Identify which cell holds the provided text, then report its [X, Y] central coordinate. 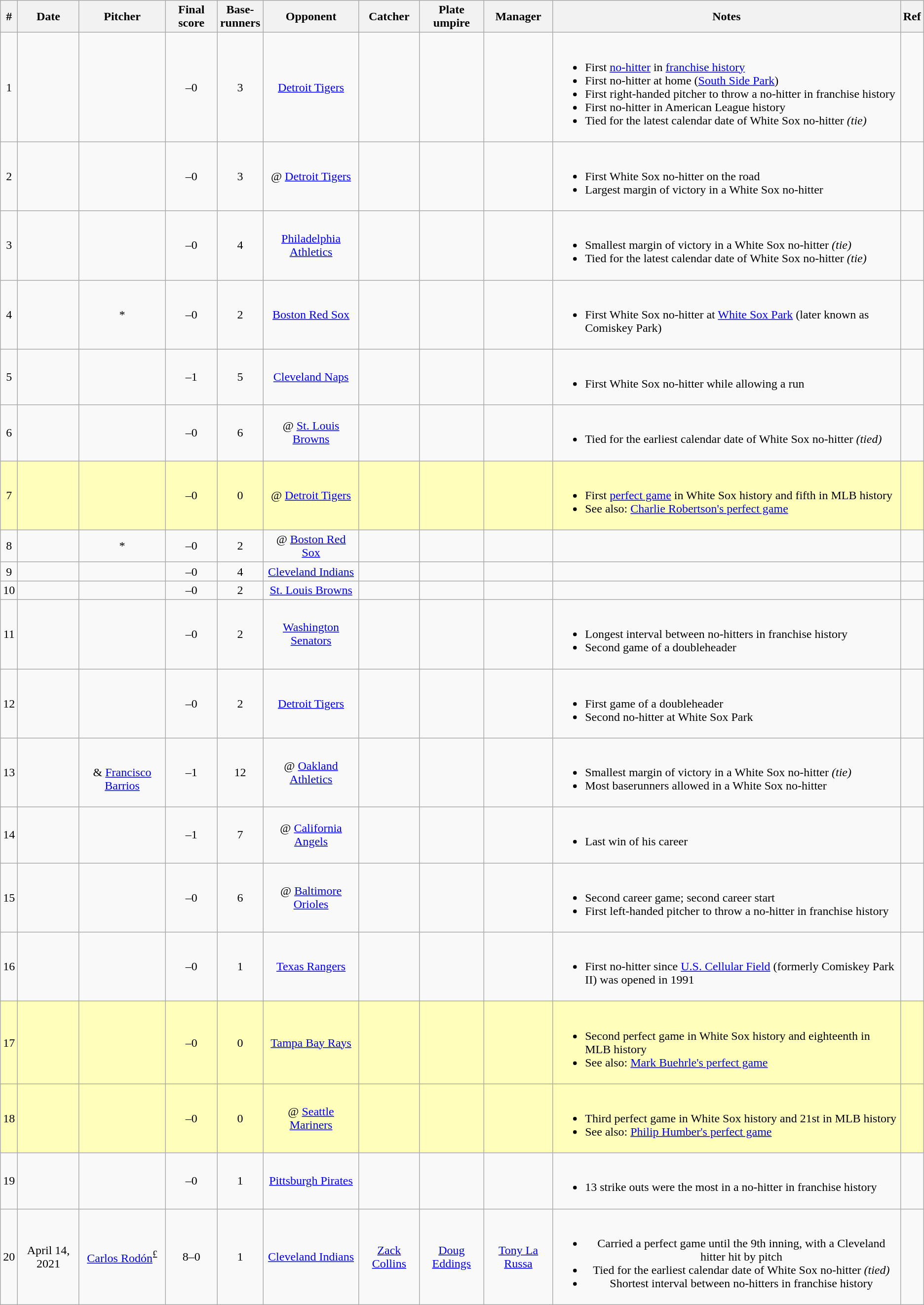
Pitcher [122, 17]
Opponent [311, 17]
Date [48, 17]
Philadelphia Athletics [311, 245]
Smallest margin of victory in a White Sox no-hitter (tie)Tied for the latest calendar date of White Sox no-hitter (tie) [727, 245]
10 [9, 590]
@ California Angels [311, 835]
9 [9, 571]
Manager [518, 17]
8 [9, 546]
17 [9, 1043]
Carlos Rodón£ [122, 1257]
Notes [727, 17]
11 [9, 634]
Pittsburgh Pirates [311, 1181]
St. Louis Browns [311, 590]
13 strike outs were the most in a no-hitter in franchise history [727, 1181]
20 [9, 1257]
First no-hitter since U.S. Cellular Field (formerly Comiskey Park II) was opened in 1991 [727, 967]
@ St. Louis Browns [311, 433]
@ Oakland Athletics [311, 773]
14 [9, 835]
First White Sox no-hitter at White Sox Park (later known as Comiskey Park) [727, 315]
Final score [192, 17]
# [9, 17]
Tied for the earliest calendar date of White Sox no-hitter (tied) [727, 433]
Tampa Bay Rays [311, 1043]
Smallest margin of victory in a White Sox no-hitter (tie)Most baserunners allowed in a White Sox no-hitter [727, 773]
Washington Senators [311, 634]
Second perfect game in White Sox history and eighteenth in MLB historySee also: Mark Buehrle's perfect game [727, 1043]
18 [9, 1118]
Boston Red Sox [311, 315]
Tony La Russa [518, 1257]
Ref [912, 17]
First perfect game in White Sox history and fifth in MLB historySee also: Charlie Robertson's perfect game [727, 495]
Doug Eddings [451, 1257]
First White Sox no-hitter on the roadLargest margin of victory in a White Sox no-hitter [727, 176]
8–0 [192, 1257]
Third perfect game in White Sox history and 21st in MLB historySee also: Philip Humber's perfect game [727, 1118]
13 [9, 773]
Second career game; second career startFirst left-handed pitcher to throw a no-hitter in franchise history [727, 898]
Longest interval between no-hitters in franchise historySecond game of a doubleheader [727, 634]
Catcher [389, 17]
Zack Collins [389, 1257]
Last win of his career [727, 835]
16 [9, 967]
April 14, 2021 [48, 1257]
First White Sox no-hitter while allowing a run [727, 377]
@ Seattle Mariners [311, 1118]
19 [9, 1181]
Texas Rangers [311, 967]
Base-runners [240, 17]
Plate umpire [451, 17]
Cleveland Naps [311, 377]
First game of a doubleheaderSecond no-hitter at White Sox Park [727, 703]
@ Baltimore Orioles [311, 898]
@ Boston Red Sox [311, 546]
15 [9, 898]
& Francisco Barrios [122, 773]
